Return the (x, y) coordinate for the center point of the cell that contains the specified text.  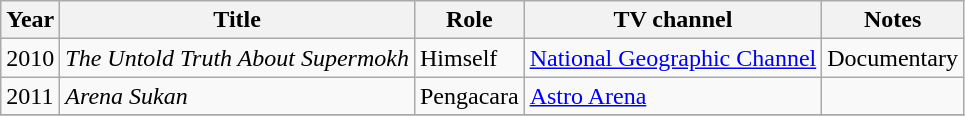
Arena Sukan (238, 96)
Himself (469, 58)
Notes (893, 20)
National Geographic Channel (673, 58)
Documentary (893, 58)
The Untold Truth About Supermokh (238, 58)
TV channel (673, 20)
Astro Arena (673, 96)
Year (30, 20)
2011 (30, 96)
Role (469, 20)
Pengacara (469, 96)
Title (238, 20)
2010 (30, 58)
